Scan for the cell matching the given text and deliver its [x, y] coordinate at center. 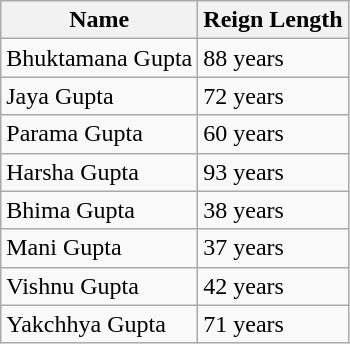
Harsha Gupta [100, 172]
93 years [273, 172]
Parama Gupta [100, 134]
Yakchhya Gupta [100, 324]
37 years [273, 248]
42 years [273, 286]
Mani Gupta [100, 248]
88 years [273, 58]
Name [100, 20]
Reign Length [273, 20]
Bhima Gupta [100, 210]
60 years [273, 134]
Jaya Gupta [100, 96]
Vishnu Gupta [100, 286]
71 years [273, 324]
72 years [273, 96]
Bhuktamana Gupta [100, 58]
38 years [273, 210]
